Capture the cell that displays the provided text and extract its [x, y] central coordinate. 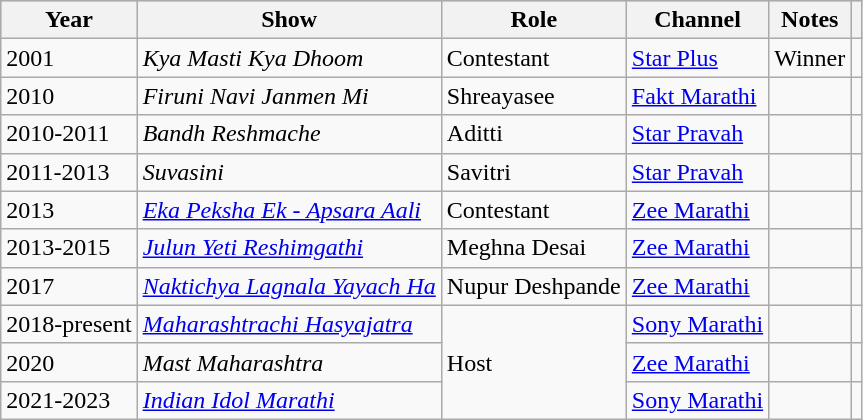
Host [534, 362]
2001 [69, 58]
Year [69, 20]
Shreayasee [534, 96]
Mast Maharashtra [289, 362]
Show [289, 20]
Star Plus [697, 58]
2021-2023 [69, 400]
Aditti [534, 134]
Nupur Deshpande [534, 286]
Julun Yeti Reshimgathi [289, 248]
Bandh Reshmache [289, 134]
Naktichya Lagnala Yayach Ha [289, 286]
2020 [69, 362]
2010 [69, 96]
Firuni Navi Janmen Mi [289, 96]
2017 [69, 286]
Eka Peksha Ek - Apsara Aali [289, 210]
Meghna Desai [534, 248]
Fakt Marathi [697, 96]
2018-present [69, 324]
Savitri [534, 172]
2013 [69, 210]
2010-2011 [69, 134]
Maharashtrachi Hasyajatra [289, 324]
Notes [810, 20]
Winner [810, 58]
Channel [697, 20]
Kya Masti Kya Dhoom [289, 58]
2011-2013 [69, 172]
Role [534, 20]
Indian Idol Marathi [289, 400]
Suvasini [289, 172]
2013-2015 [69, 248]
